Determine the [X, Y] coordinate at the center of the cell enclosing the given text.  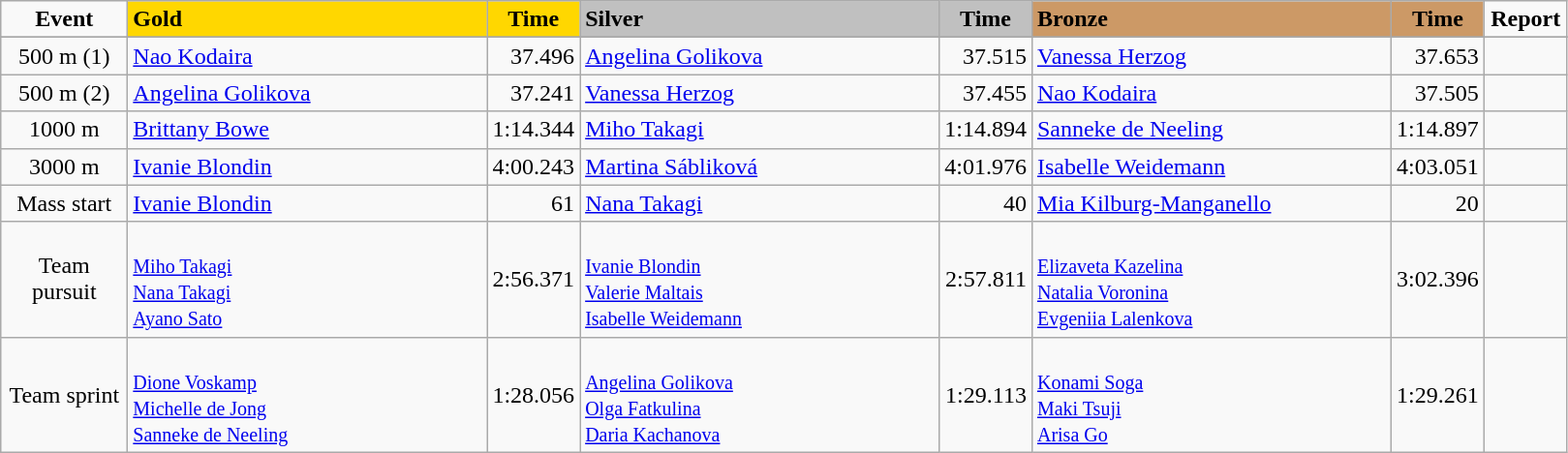
Isabelle Weidemann [1211, 166]
37.653 [1437, 56]
Mass start [64, 203]
37.515 [986, 56]
Event [64, 19]
37.241 [534, 93]
Gold [308, 19]
1:14.897 [1437, 130]
1:29.261 [1437, 395]
1:14.894 [986, 130]
2:56.371 [534, 279]
2:57.811 [986, 279]
Konami SogaMaki TsujiArisa Go [1211, 395]
Silver [759, 19]
Ivanie BlondinValerie MaltaisIsabelle Weidemann [759, 279]
Team sprint [64, 395]
Brittany Bowe [308, 130]
Dione VoskampMichelle de JongSanneke de Neeling [308, 395]
3000 m [64, 166]
1000 m [64, 130]
61 [534, 203]
Miho Takagi [759, 130]
4:01.976 [986, 166]
Miho TakagiNana TakagiAyano Sato [308, 279]
500 m (2) [64, 93]
Report [1525, 19]
Bronze [1211, 19]
4:00.243 [534, 166]
Angelina GolikovaOlga FatkulinaDaria Kachanova [759, 395]
Elizaveta KazelinaNatalia VoroninaEvgeniia Lalenkova [1211, 279]
3:02.396 [1437, 279]
20 [1437, 203]
Mia Kilburg-Manganello [1211, 203]
1:28.056 [534, 395]
37.505 [1437, 93]
Sanneke de Neeling [1211, 130]
Nana Takagi [759, 203]
500 m (1) [64, 56]
37.455 [986, 93]
37.496 [534, 56]
Martina Sábliková [759, 166]
1:14.344 [534, 130]
1:29.113 [986, 395]
40 [986, 203]
Team pursuit [64, 279]
4:03.051 [1437, 166]
